Find where the given text appears and provide that cell's center as [X, Y] coordinate. 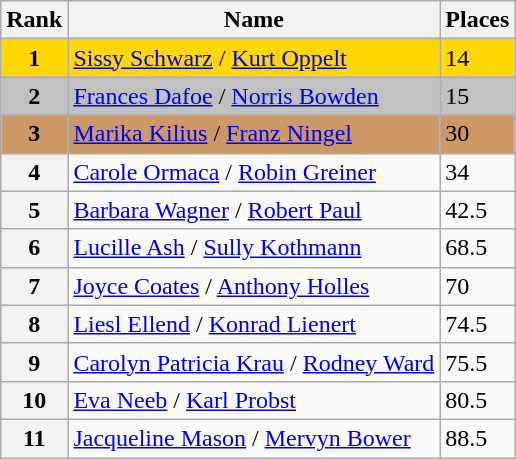
Places [478, 20]
Lucille Ash / Sully Kothmann [254, 248]
14 [478, 58]
75.5 [478, 362]
74.5 [478, 324]
1 [34, 58]
11 [34, 438]
Name [254, 20]
8 [34, 324]
2 [34, 96]
Sissy Schwarz / Kurt Oppelt [254, 58]
42.5 [478, 210]
15 [478, 96]
3 [34, 134]
Jacqueline Mason / Mervyn Bower [254, 438]
Eva Neeb / Karl Probst [254, 400]
Joyce Coates / Anthony Holles [254, 286]
Rank [34, 20]
Liesl Ellend / Konrad Lienert [254, 324]
34 [478, 172]
Carole Ormaca / Robin Greiner [254, 172]
10 [34, 400]
80.5 [478, 400]
9 [34, 362]
68.5 [478, 248]
5 [34, 210]
7 [34, 286]
Barbara Wagner / Robert Paul [254, 210]
6 [34, 248]
88.5 [478, 438]
Marika Kilius / Franz Ningel [254, 134]
Carolyn Patricia Krau / Rodney Ward [254, 362]
70 [478, 286]
Frances Dafoe / Norris Bowden [254, 96]
4 [34, 172]
30 [478, 134]
